Provide the (x, y) coordinate of the cell's center where the given text is located.  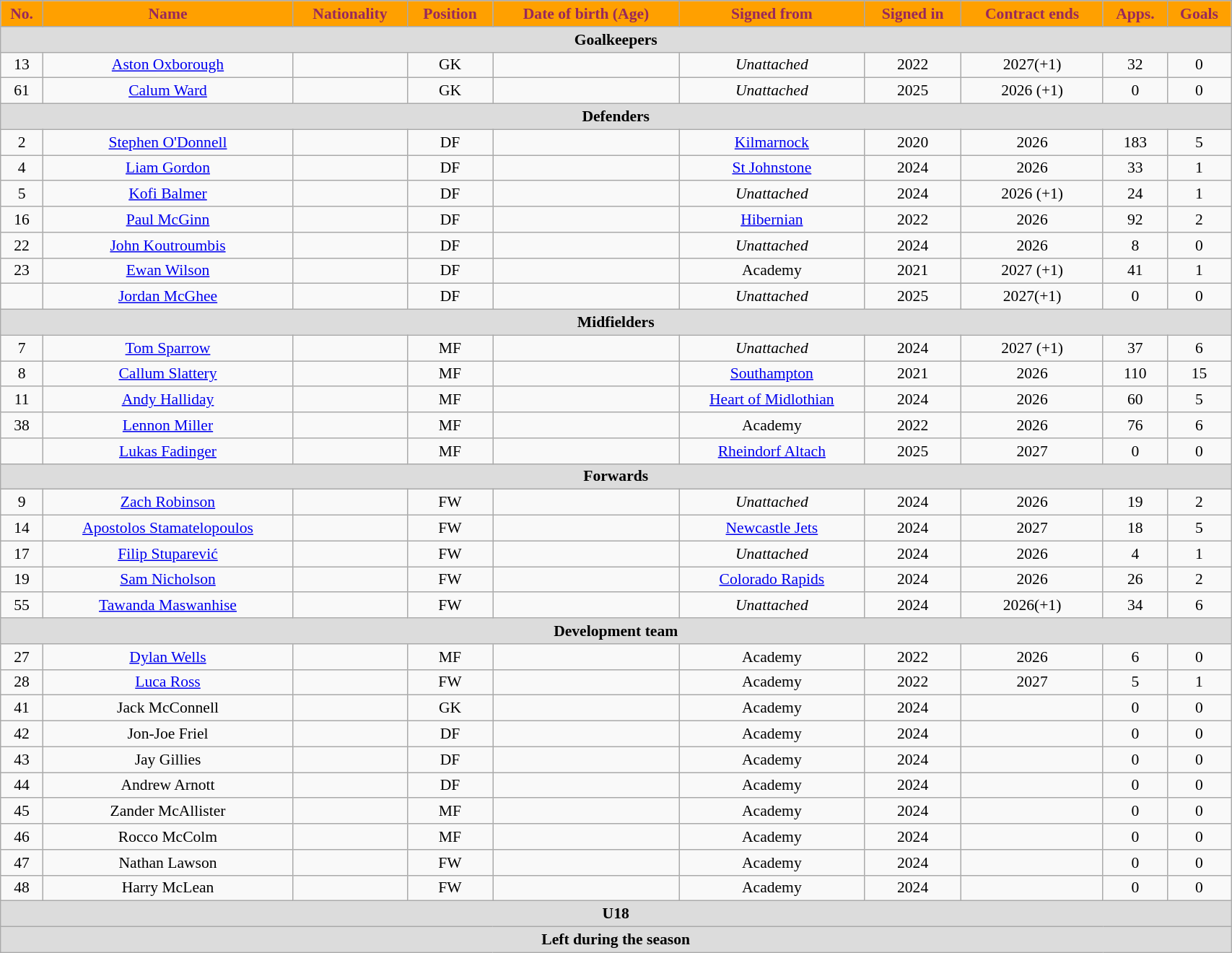
Nathan Lawson (167, 863)
Liam Gordon (167, 168)
Rheindorf Altach (772, 451)
Colorado Rapids (772, 580)
2020 (912, 142)
28 (22, 682)
16 (22, 219)
Midfielders (616, 323)
42 (22, 734)
Filip Stuparević (167, 554)
Kilmarnock (772, 142)
Apps. (1135, 14)
Forwards (616, 476)
23 (22, 271)
34 (1135, 606)
37 (1135, 348)
Ewan Wilson (167, 271)
13 (22, 65)
Signed from (772, 14)
Jon-Joe Friel (167, 734)
Nationality (351, 14)
Left during the season (616, 940)
Heart of Midlothian (772, 400)
110 (1135, 374)
15 (1199, 374)
Zander McAllister (167, 811)
Signed in (912, 14)
43 (22, 760)
2026(+1) (1032, 606)
Paul McGinn (167, 219)
22 (22, 245)
St Johnstone (772, 168)
Stephen O'Donnell (167, 142)
27 (22, 657)
61 (22, 91)
Andrew Arnott (167, 786)
7 (22, 348)
Zach Robinson (167, 502)
John Koutroumbis (167, 245)
Tawanda Maswanhise (167, 606)
17 (22, 554)
92 (1135, 219)
45 (22, 811)
183 (1135, 142)
Date of birth (Age) (586, 14)
48 (22, 888)
47 (22, 863)
18 (1135, 528)
Dylan Wells (167, 657)
Goals (1199, 14)
Jay Gillies (167, 760)
24 (1135, 194)
Lukas Fadinger (167, 451)
38 (22, 425)
32 (1135, 65)
U18 (616, 914)
Callum Slattery (167, 374)
46 (22, 837)
Jordan McGhee (167, 297)
Calum Ward (167, 91)
Defenders (616, 117)
Southampton (772, 374)
Apostolos Stamatelopoulos (167, 528)
9 (22, 502)
Goalkeepers (616, 40)
76 (1135, 425)
Andy Halliday (167, 400)
Contract ends (1032, 14)
Harry McLean (167, 888)
Name (167, 14)
Newcastle Jets (772, 528)
55 (22, 606)
Position (450, 14)
33 (1135, 168)
No. (22, 14)
Hibernian (772, 219)
26 (1135, 580)
Aston Oxborough (167, 65)
11 (22, 400)
Lennon Miller (167, 425)
Kofi Balmer (167, 194)
Rocco McColm (167, 837)
44 (22, 786)
Jack McConnell (167, 708)
60 (1135, 400)
14 (22, 528)
Development team (616, 631)
Tom Sparrow (167, 348)
Sam Nicholson (167, 580)
Luca Ross (167, 682)
